Detect which cell encompasses the target text, then output its (x, y) center coordinate. 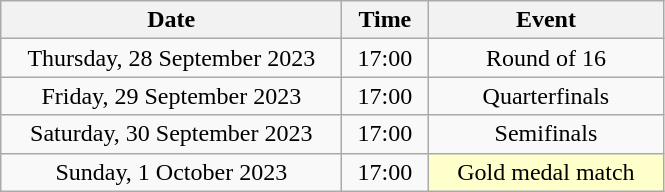
Sunday, 1 October 2023 (172, 172)
Event (546, 20)
Thursday, 28 September 2023 (172, 58)
Date (172, 20)
Gold medal match (546, 172)
Saturday, 30 September 2023 (172, 134)
Quarterfinals (546, 96)
Semifinals (546, 134)
Friday, 29 September 2023 (172, 96)
Time (385, 20)
Round of 16 (546, 58)
